Identify which cell holds the provided text, then report its [X, Y] central coordinate. 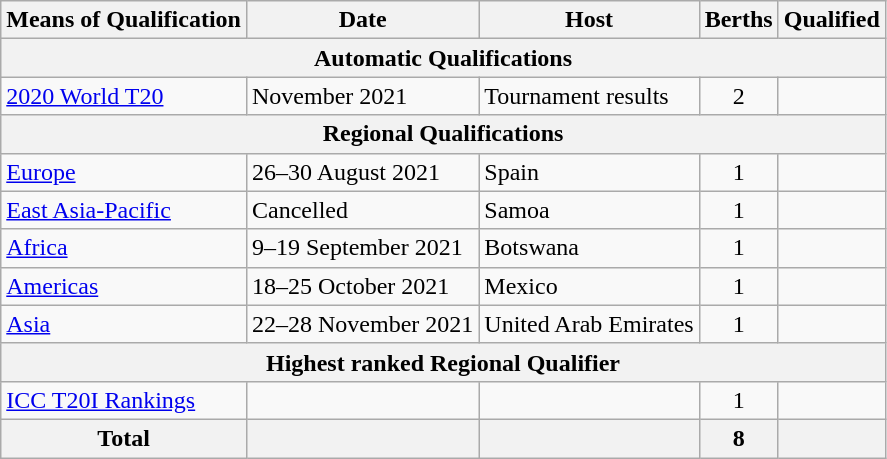
Mexico [589, 286]
Date [362, 20]
Botswana [589, 248]
Cancelled [362, 210]
Europe [124, 172]
22–28 November 2021 [362, 324]
Tournament results [589, 96]
Total [124, 438]
Regional Qualifications [444, 134]
26–30 August 2021 [362, 172]
Samoa [589, 210]
2020 World T20 [124, 96]
18–25 October 2021 [362, 286]
United Arab Emirates [589, 324]
Highest ranked Regional Qualifier [444, 362]
Automatic Qualifications [444, 58]
Means of Qualification [124, 20]
Qualified [832, 20]
Asia [124, 324]
East Asia-Pacific [124, 210]
Americas [124, 286]
8 [738, 438]
9–19 September 2021 [362, 248]
Spain [589, 172]
ICC T20I Rankings [124, 400]
2 [738, 96]
Berths [738, 20]
Host [589, 20]
Africa [124, 248]
November 2021 [362, 96]
